Detect which cell encompasses the target text, then output its [X, Y] center coordinate. 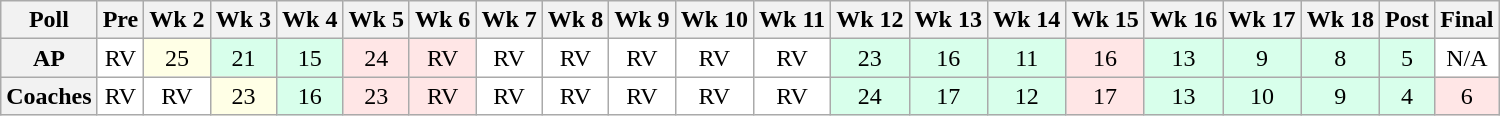
Post [1408, 20]
11 [1026, 58]
5 [1408, 58]
N/A [1467, 58]
4 [1408, 96]
Wk 12 [870, 20]
Wk 6 [442, 20]
Wk 17 [1262, 20]
Final [1467, 20]
12 [1026, 96]
8 [1340, 58]
Coaches [49, 96]
6 [1467, 96]
10 [1262, 96]
Wk 13 [948, 20]
25 [177, 58]
AP [49, 58]
Wk 18 [1340, 20]
Pre [120, 20]
Wk 7 [509, 20]
Wk 2 [177, 20]
15 [310, 58]
Wk 14 [1026, 20]
Wk 5 [376, 20]
21 [243, 58]
Wk 11 [792, 20]
Wk 15 [1105, 20]
Wk 4 [310, 20]
Poll [49, 20]
Wk 3 [243, 20]
Wk 8 [575, 20]
Wk 10 [714, 20]
Wk 9 [642, 20]
Wk 16 [1183, 20]
